From the cell containing the given text, extract its center point as [x, y] coordinate. 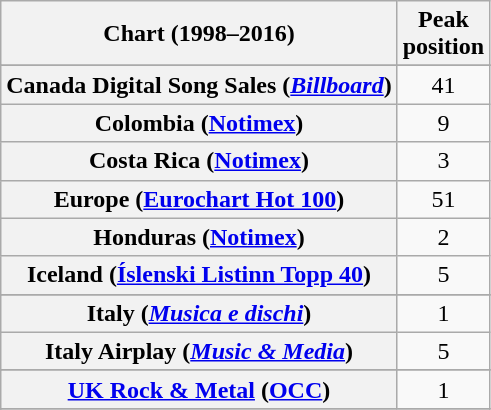
9 [443, 123]
Peakposition [443, 34]
Honduras (Notimex) [199, 237]
Italy (Musica e dischi) [199, 313]
2 [443, 237]
41 [443, 85]
UK Rock & Metal (OCC) [199, 389]
Chart (1998–2016) [199, 34]
Canada Digital Song Sales (Billboard) [199, 85]
Italy Airplay (Music & Media) [199, 351]
51 [443, 199]
Colombia (Notimex) [199, 123]
Iceland (Íslenski Listinn Topp 40) [199, 275]
Costa Rica (Notimex) [199, 161]
3 [443, 161]
Europe (Eurochart Hot 100) [199, 199]
